Provide the [x, y] coordinate of the cell's center where the given text is located.  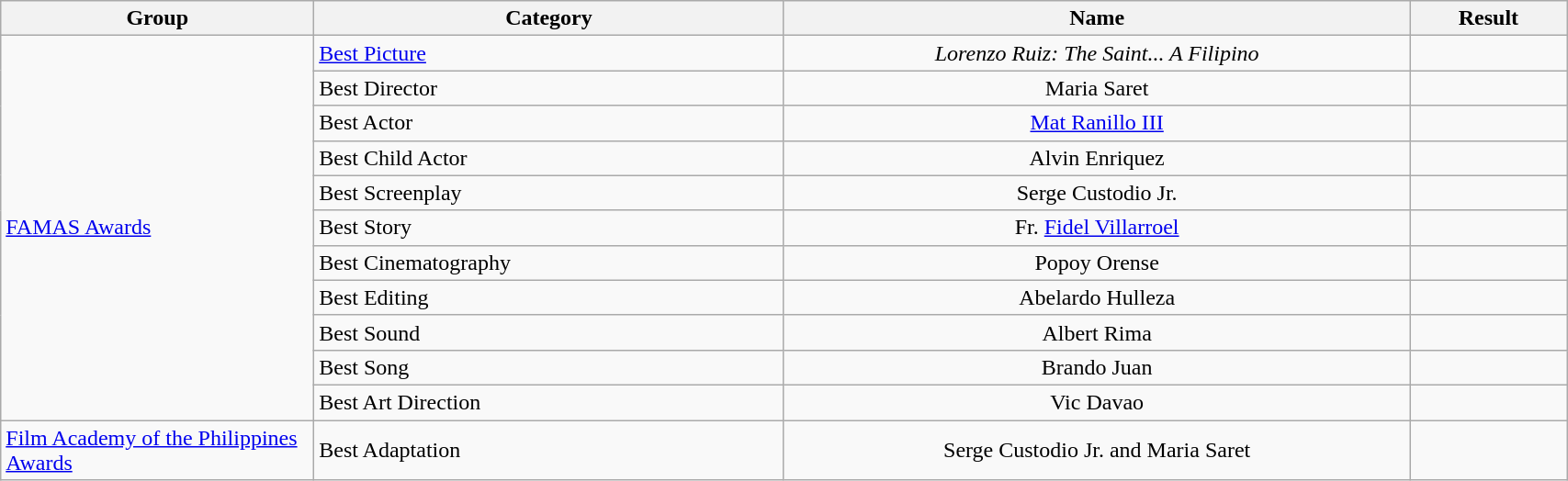
Brando Juan [1097, 367]
Abelardo Hulleza [1097, 297]
Maria Saret [1097, 88]
Best Cinematography [549, 263]
Serge Custodio Jr. and Maria Saret [1097, 450]
Best Actor [549, 123]
Serge Custodio Jr. [1097, 193]
Category [549, 18]
Best Screenplay [549, 193]
Film Academy of the Philippines Awards [158, 450]
Best Adaptation [549, 450]
Best Story [549, 228]
Best Child Actor [549, 158]
Best Picture [549, 53]
Name [1097, 18]
Group [158, 18]
Best Editing [549, 297]
Albert Rima [1097, 332]
Lorenzo Ruiz: The Saint... A Filipino [1097, 53]
Alvin Enriquez [1097, 158]
Mat Ranillo III [1097, 123]
Result [1488, 18]
Best Sound [549, 332]
Vic Davao [1097, 402]
Popoy Orense [1097, 263]
Best Art Direction [549, 402]
Fr. Fidel Villarroel [1097, 228]
Best Song [549, 367]
Best Director [549, 88]
FAMAS Awards [158, 228]
